Pinpoint the cell where the given text exists, returning its [x, y] midpoint coordinate. 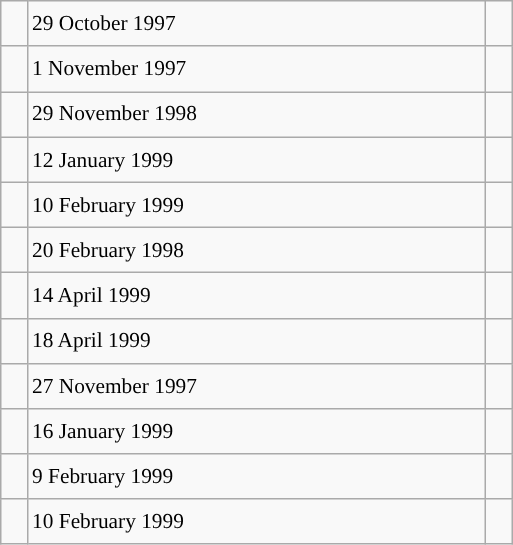
12 January 1999 [256, 160]
29 November 1998 [256, 114]
1 November 1997 [256, 68]
20 February 1998 [256, 250]
18 April 1999 [256, 340]
29 October 1997 [256, 24]
9 February 1999 [256, 476]
14 April 1999 [256, 296]
27 November 1997 [256, 386]
16 January 1999 [256, 432]
